Extract the (x, y) coordinate from the center of the cell holding the provided text.  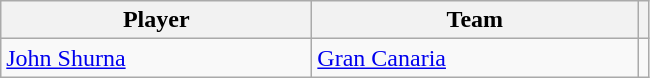
John Shurna (156, 58)
Gran Canaria (475, 58)
Player (156, 20)
Team (475, 20)
